From the cell containing the given text, extract its center point as [x, y] coordinate. 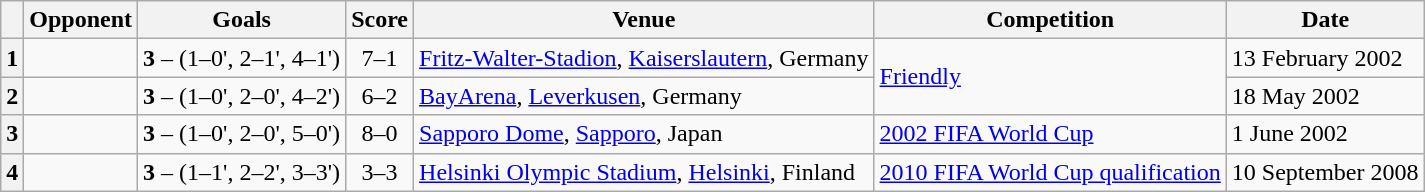
Opponent [81, 20]
3–3 [380, 172]
3 – (1–0', 2–0', 4–2') [242, 96]
3 – (1–0', 2–1', 4–1') [242, 58]
18 May 2002 [1325, 96]
Date [1325, 20]
8–0 [380, 134]
2 [12, 96]
Sapporo Dome, Sapporo, Japan [644, 134]
1 [12, 58]
Fritz-Walter-Stadion, Kaiserslautern, Germany [644, 58]
13 February 2002 [1325, 58]
1 June 2002 [1325, 134]
Goals [242, 20]
2002 FIFA World Cup [1050, 134]
3 – (1–1', 2–2', 3–3') [242, 172]
BayArena, Leverkusen, Germany [644, 96]
3 – (1–0', 2–0', 5–0') [242, 134]
2010 FIFA World Cup qualification [1050, 172]
Competition [1050, 20]
6–2 [380, 96]
Venue [644, 20]
Friendly [1050, 77]
Score [380, 20]
4 [12, 172]
Helsinki Olympic Stadium, Helsinki, Finland [644, 172]
10 September 2008 [1325, 172]
3 [12, 134]
7–1 [380, 58]
